For the text-containing cell, return its midpoint in (x, y) coordinate format. 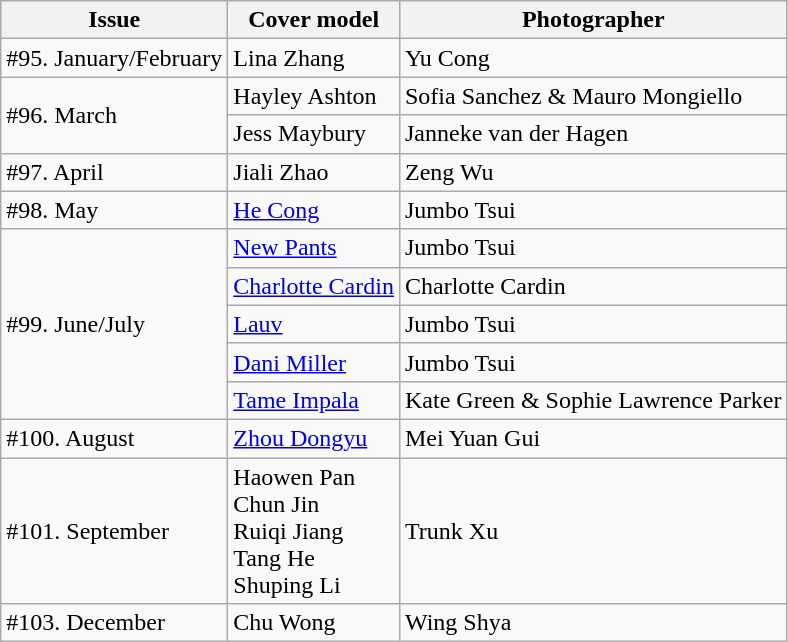
#95. January/February (114, 58)
Kate Green & Sophie Lawrence Parker (593, 400)
#100. August (114, 438)
Cover model (314, 20)
Photographer (593, 20)
Zeng Wu (593, 172)
#99. June/July (114, 324)
Chu Wong (314, 623)
Trunk Xu (593, 531)
Lina Zhang (314, 58)
#101. September (114, 531)
Mei Yuan Gui (593, 438)
Zhou Dongyu (314, 438)
Issue (114, 20)
Dani Miller (314, 362)
Jess Maybury (314, 134)
#97. April (114, 172)
Wing Shya (593, 623)
Haowen PanChun JinRuiqi JiangTang HeShuping Li (314, 531)
Janneke van der Hagen (593, 134)
#96. March (114, 115)
Hayley Ashton (314, 96)
He Cong (314, 210)
New Pants (314, 248)
Lauv (314, 324)
Sofia Sanchez & Mauro Mongiello (593, 96)
#98. May (114, 210)
Yu Cong (593, 58)
#103. December (114, 623)
Tame Impala (314, 400)
Jiali Zhao (314, 172)
